Return [X, Y] of the center of cell containing provided text 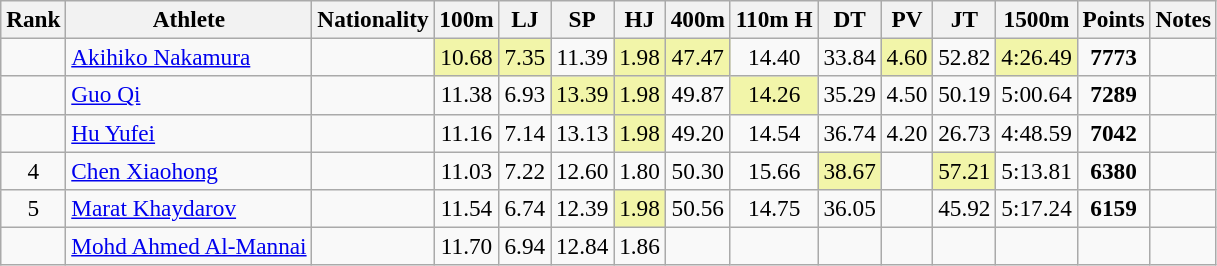
12.60 [582, 170]
6380 [1114, 170]
11.38 [466, 95]
13.13 [582, 133]
Mohd Ahmed Al-Mannai [189, 246]
5:17.24 [1036, 208]
4.50 [907, 95]
12.84 [582, 246]
7.14 [525, 133]
4.20 [907, 133]
14.26 [774, 95]
1.86 [640, 246]
11.16 [466, 133]
47.47 [698, 57]
Marat Khaydarov [189, 208]
52.82 [964, 57]
Hu Yufei [189, 133]
6159 [1114, 208]
SP [582, 19]
6.94 [525, 246]
57.21 [964, 170]
6.74 [525, 208]
50.30 [698, 170]
Notes [1183, 19]
JT [964, 19]
33.84 [850, 57]
100m [466, 19]
50.19 [964, 95]
5:00.64 [1036, 95]
Akihiko Nakamura [189, 57]
14.75 [774, 208]
26.73 [964, 133]
13.39 [582, 95]
DT [850, 19]
11.54 [466, 208]
4:26.49 [1036, 57]
6.93 [525, 95]
14.54 [774, 133]
36.05 [850, 208]
Rank [34, 19]
Chen Xiaohong [189, 170]
36.74 [850, 133]
11.03 [466, 170]
15.66 [774, 170]
11.39 [582, 57]
45.92 [964, 208]
400m [698, 19]
50.56 [698, 208]
49.20 [698, 133]
49.87 [698, 95]
1500m [1036, 19]
14.40 [774, 57]
10.68 [466, 57]
LJ [525, 19]
4 [34, 170]
PV [907, 19]
7042 [1114, 133]
HJ [640, 19]
Athlete [189, 19]
7773 [1114, 57]
35.29 [850, 95]
4.60 [907, 57]
7.35 [525, 57]
Nationality [373, 19]
7289 [1114, 95]
7.22 [525, 170]
4:48.59 [1036, 133]
110m H [774, 19]
5 [34, 208]
Guo Qi [189, 95]
1.80 [640, 170]
Points [1114, 19]
38.67 [850, 170]
5:13.81 [1036, 170]
11.70 [466, 246]
12.39 [582, 208]
